From the cell containing the given text, extract its center point as (x, y) coordinate. 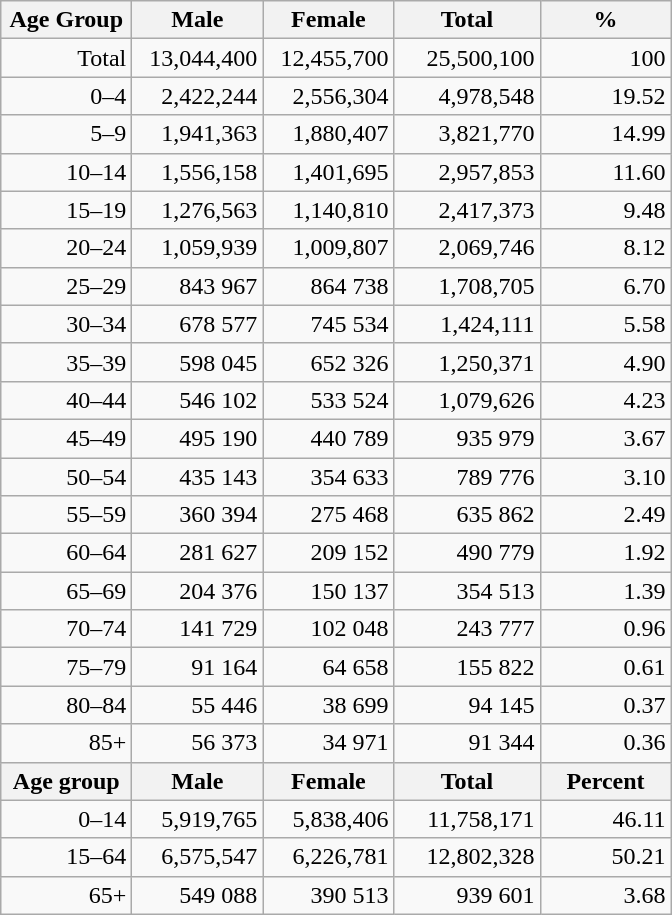
2,422,244 (198, 96)
60–64 (66, 553)
440 789 (328, 438)
533 524 (328, 400)
14.99 (606, 134)
15–19 (66, 210)
1,941,363 (198, 134)
5.58 (606, 324)
15–64 (66, 857)
360 394 (198, 515)
354 633 (328, 477)
745 534 (328, 324)
390 513 (328, 895)
100 (606, 58)
91 164 (198, 667)
34 971 (328, 743)
1,059,939 (198, 248)
935 979 (467, 438)
64 658 (328, 667)
3,821,770 (467, 134)
275 468 (328, 515)
281 627 (198, 553)
2,556,304 (328, 96)
864 738 (328, 286)
141 729 (198, 629)
% (606, 20)
8.12 (606, 248)
4,978,548 (467, 96)
30–34 (66, 324)
209 152 (328, 553)
10–14 (66, 172)
20–24 (66, 248)
2,957,853 (467, 172)
5,838,406 (328, 819)
635 862 (467, 515)
2,069,746 (467, 248)
546 102 (198, 400)
55–59 (66, 515)
1,424,111 (467, 324)
789 776 (467, 477)
155 822 (467, 667)
0–4 (66, 96)
5,919,765 (198, 819)
9.48 (606, 210)
0.96 (606, 629)
12,455,700 (328, 58)
46.11 (606, 819)
3.10 (606, 477)
0–14 (66, 819)
35–39 (66, 362)
65+ (66, 895)
1,276,563 (198, 210)
0.61 (606, 667)
652 326 (328, 362)
243 777 (467, 629)
12,802,328 (467, 857)
3.68 (606, 895)
1.39 (606, 591)
6.70 (606, 286)
598 045 (198, 362)
25,500,100 (467, 58)
40–44 (66, 400)
94 145 (467, 705)
56 373 (198, 743)
6,575,547 (198, 857)
70–74 (66, 629)
45–49 (66, 438)
1,708,705 (467, 286)
65–69 (66, 591)
2.49 (606, 515)
1,401,695 (328, 172)
678 577 (198, 324)
102 048 (328, 629)
4.23 (606, 400)
1,250,371 (467, 362)
435 143 (198, 477)
38 699 (328, 705)
1,009,807 (328, 248)
Age Group (66, 20)
354 513 (467, 591)
1,556,158 (198, 172)
Age group (66, 781)
5–9 (66, 134)
19.52 (606, 96)
204 376 (198, 591)
549 088 (198, 895)
11,758,171 (467, 819)
490 779 (467, 553)
50–54 (66, 477)
1,079,626 (467, 400)
0.37 (606, 705)
2,417,373 (467, 210)
11.60 (606, 172)
50.21 (606, 857)
13,044,400 (198, 58)
75–79 (66, 667)
495 190 (198, 438)
91 344 (467, 743)
25–29 (66, 286)
85+ (66, 743)
Percent (606, 781)
150 137 (328, 591)
80–84 (66, 705)
1,880,407 (328, 134)
939 601 (467, 895)
3.67 (606, 438)
6,226,781 (328, 857)
843 967 (198, 286)
0.36 (606, 743)
4.90 (606, 362)
1.92 (606, 553)
55 446 (198, 705)
1,140,810 (328, 210)
